Extract the [x, y] coordinate from the center of the cell holding the provided text.  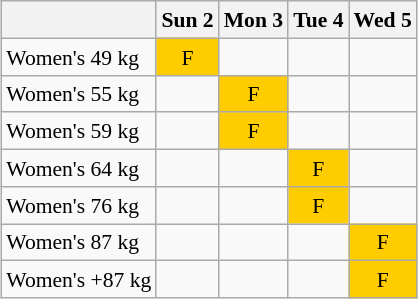
Wed 5 [382, 20]
Tue 4 [318, 20]
Women's 76 kg [78, 204]
Sun 2 [187, 20]
Women's 49 kg [78, 56]
Women's 64 kg [78, 168]
Women's 59 kg [78, 130]
Women's +87 kg [78, 280]
Women's 87 kg [78, 242]
Mon 3 [254, 20]
Women's 55 kg [78, 94]
